For the text-containing cell, return its midpoint in (X, Y) coordinate format. 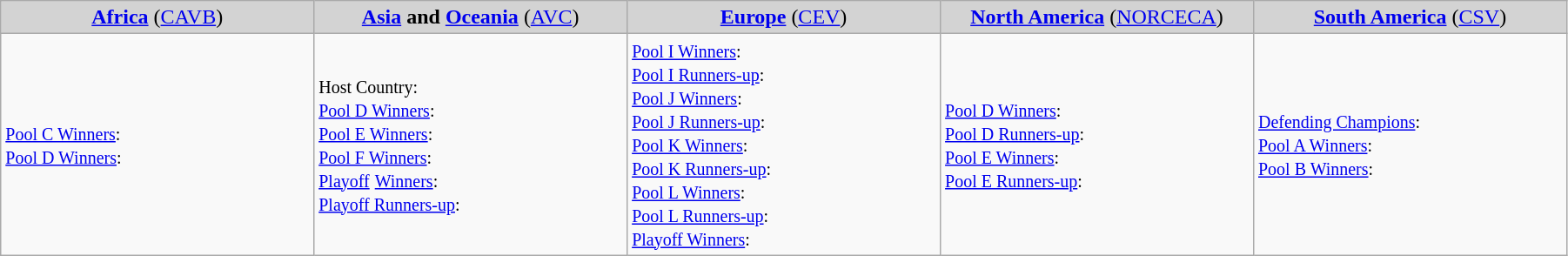
North America (NORCECA) (1097, 17)
Defending Champions: Pool A Winners: Pool B Winners: (1410, 145)
Europe (CEV) (784, 17)
Africa (CAVB) (157, 17)
Pool D Winners: Pool D Runners-up: Pool E Winners: Pool E Runners-up: (1097, 145)
Pool C Winners: Pool D Winners: (157, 145)
Asia and Oceania (AVC) (471, 17)
Host Country: Pool D Winners: Pool E Winners: Pool F Winners: Playoff Winners: Playoff Runners-up: (471, 145)
South America (CSV) (1410, 17)
